Identify which cell holds the provided text, then report its [x, y] central coordinate. 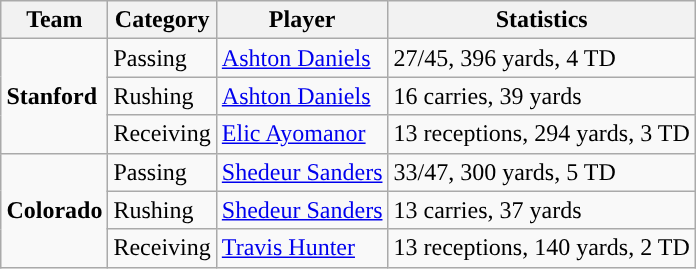
27/45, 396 yards, 4 TD [542, 58]
16 carries, 39 yards [542, 96]
Team [54, 20]
Category [162, 20]
Stanford [54, 96]
13 carries, 37 yards [542, 210]
13 receptions, 294 yards, 3 TD [542, 134]
Player [302, 20]
Elic Ayomanor [302, 134]
13 receptions, 140 yards, 2 TD [542, 248]
33/47, 300 yards, 5 TD [542, 172]
Colorado [54, 210]
Statistics [542, 20]
Travis Hunter [302, 248]
